Determine the (X, Y) coordinate at the center of the cell enclosing the given text.  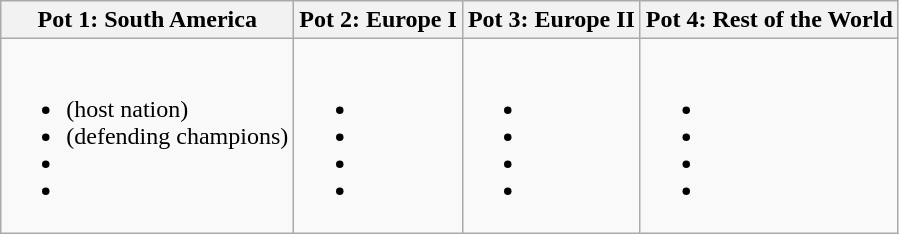
Pot 4: Rest of the World (769, 20)
Pot 3: Europe II (551, 20)
Pot 2: Europe I (378, 20)
Pot 1: South America (148, 20)
(host nation) (defending champions) (148, 136)
